From the cell containing the given text, extract its center point as (X, Y) coordinate. 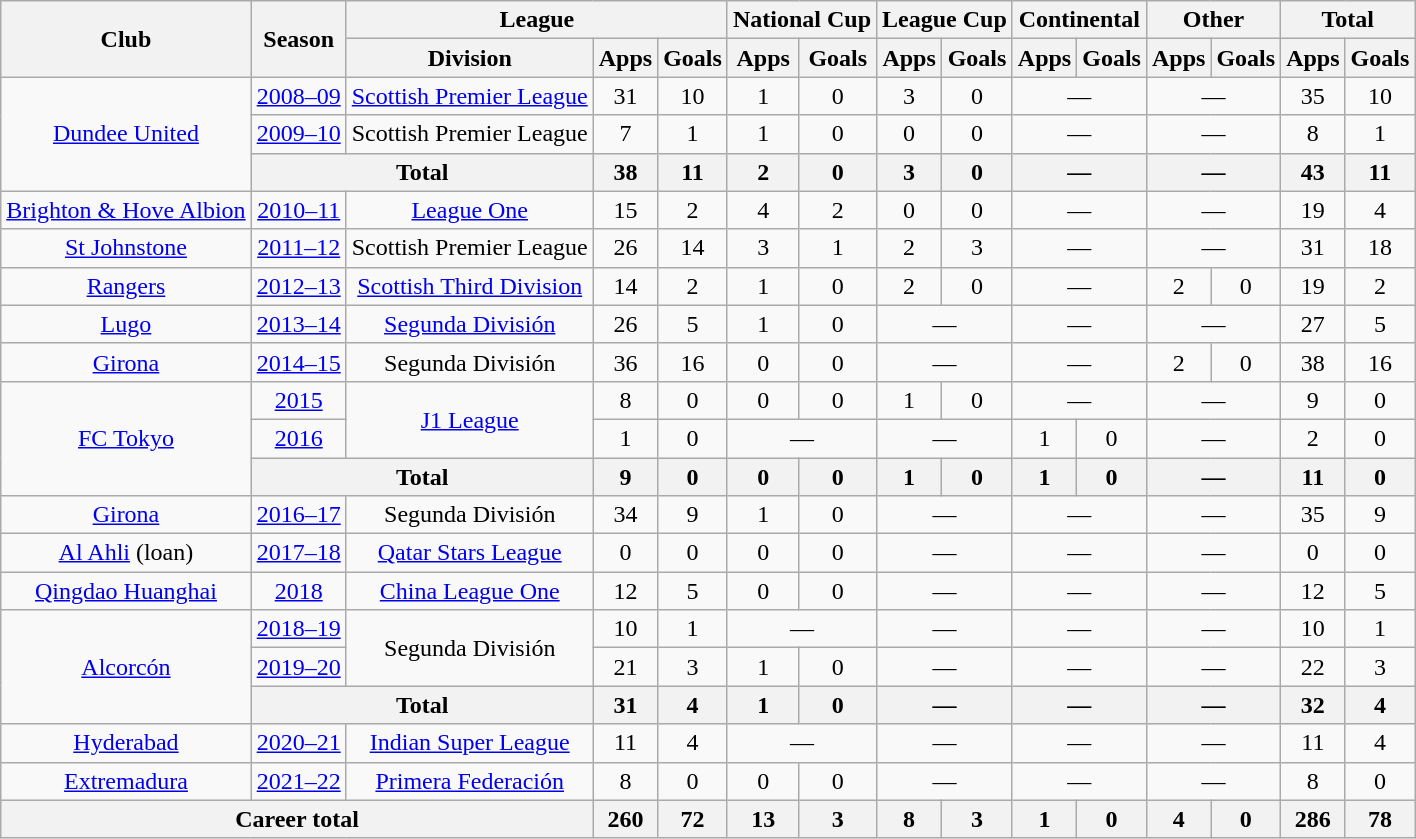
2019–20 (298, 667)
2010–11 (298, 210)
22 (1313, 667)
2018 (298, 591)
Continental (1079, 20)
Scottish Third Division (470, 286)
2014–15 (298, 362)
Extremadura (126, 781)
Other (1213, 20)
Brighton & Hove Albion (126, 210)
Indian Super League (470, 743)
Club (126, 39)
2011–12 (298, 248)
Qingdao Huanghai (126, 591)
2018–19 (298, 629)
Primera Federación (470, 781)
Qatar Stars League (470, 553)
Season (298, 39)
Alcorcón (126, 667)
13 (763, 819)
21 (625, 667)
34 (625, 515)
2016–17 (298, 515)
Lugo (126, 324)
2020–21 (298, 743)
18 (1380, 248)
Al Ahli (loan) (126, 553)
2012–13 (298, 286)
7 (625, 134)
China League One (470, 591)
2015 (298, 400)
27 (1313, 324)
43 (1313, 172)
2021–22 (298, 781)
FC Tokyo (126, 438)
2017–18 (298, 553)
Hyderabad (126, 743)
Career total (297, 819)
15 (625, 210)
32 (1313, 705)
J1 League (470, 419)
36 (625, 362)
Dundee United (126, 134)
Rangers (126, 286)
260 (625, 819)
286 (1313, 819)
72 (693, 819)
2013–14 (298, 324)
National Cup (802, 20)
League (536, 20)
78 (1380, 819)
2008–09 (298, 96)
2009–10 (298, 134)
League Cup (945, 20)
League One (470, 210)
2016 (298, 438)
St Johnstone (126, 248)
Division (470, 58)
